Provide the [x, y] coordinate of the cell's center where the given text is located.  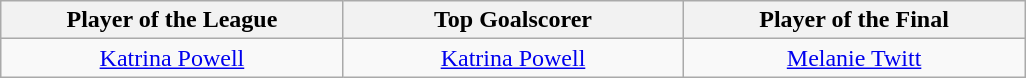
Player of the Final [854, 20]
Melanie Twitt [854, 58]
Top Goalscorer [512, 20]
Player of the League [172, 20]
